Extract the (X, Y) coordinate from the center of the cell holding the provided text.  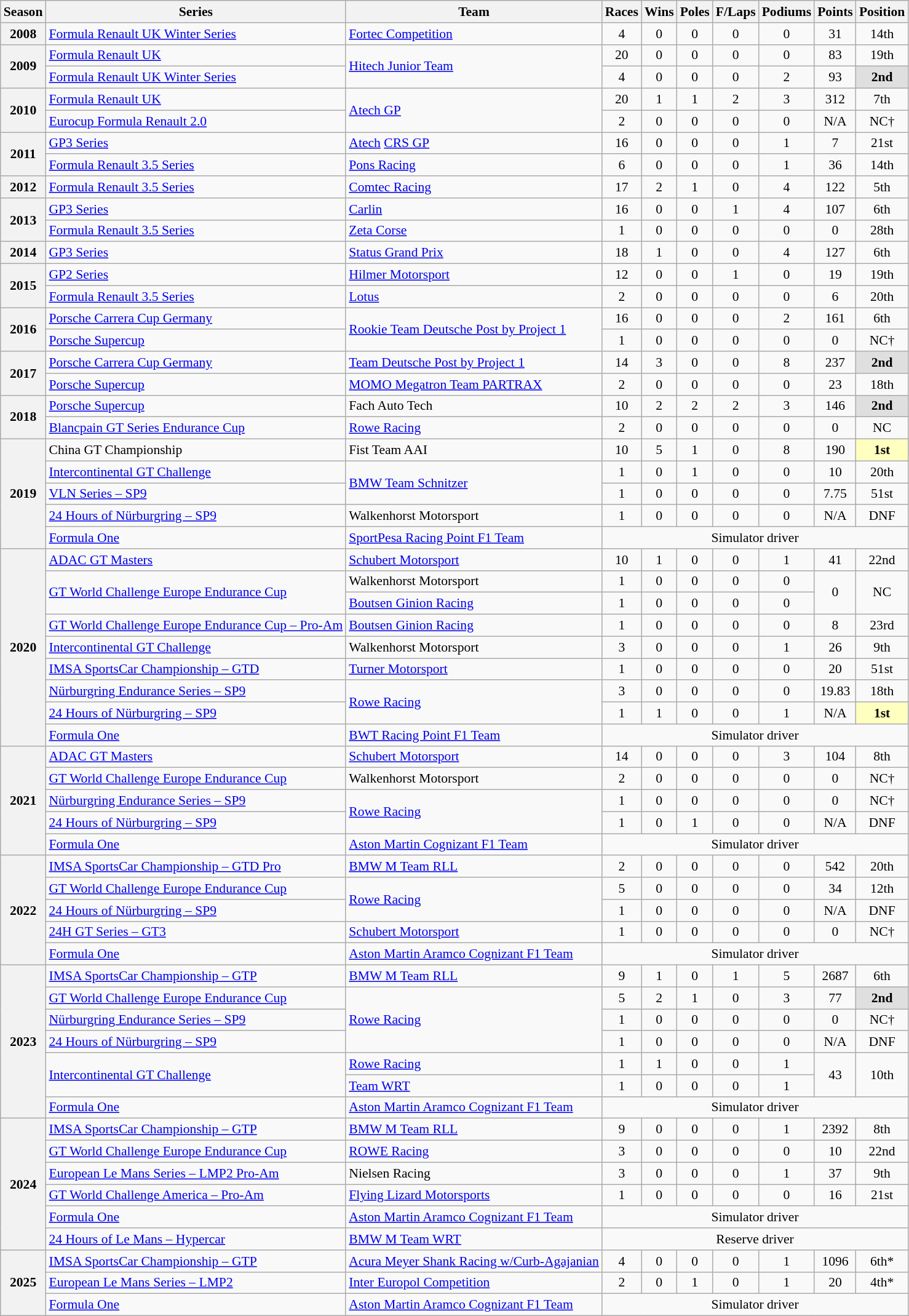
7th (882, 100)
312 (835, 100)
Eurocup Formula Renault 2.0 (196, 121)
Poles (695, 12)
IMSA SportsCar Championship – GTD (196, 669)
MOMO Megatron Team PARTRAX (474, 385)
2019 (23, 494)
Team (474, 12)
Blancpain GT Series Endurance Cup (196, 428)
237 (835, 362)
Carlin (474, 209)
ROWE Racing (474, 1152)
Wins (659, 12)
IMSA SportsCar Championship – GTD Pro (196, 867)
161 (835, 319)
190 (835, 450)
Reserve driver (755, 1239)
Aston Martin Cognizant F1 Team (474, 845)
Comtec Racing (474, 187)
2010 (23, 111)
4th* (882, 1283)
Inter Europol Competition (474, 1283)
Atech CRS GP (474, 143)
41 (835, 560)
28th (882, 231)
2017 (23, 373)
127 (835, 253)
Fortec Competition (474, 34)
7 (835, 143)
10th (882, 1074)
2024 (23, 1184)
2013 (23, 220)
17 (622, 187)
Rookie Team Deutsche Post by Project 1 (474, 330)
BWT Racing Point F1 Team (474, 735)
83 (835, 55)
2687 (835, 976)
Turner Motorsport (474, 669)
GT World Challenge America – Pro-Am (196, 1195)
12 (622, 275)
BMW Team Schnitzer (474, 482)
2021 (23, 800)
23rd (882, 626)
Fach Auto Tech (474, 406)
Zeta Corse (474, 231)
European Le Mans Series – LMP2 Pro-Am (196, 1173)
2009 (23, 66)
2016 (23, 330)
43 (835, 1074)
Season (23, 12)
Acura Meyer Shank Racing w/Curb-Agajanian (474, 1261)
European Le Mans Series – LMP2 (196, 1283)
2020 (23, 647)
Nielsen Racing (474, 1173)
2022 (23, 911)
5th (882, 187)
Lotus (474, 297)
Podiums (787, 12)
93 (835, 78)
107 (835, 209)
GP2 Series (196, 275)
2023 (23, 1042)
77 (835, 998)
24H GT Series – GT3 (196, 932)
2014 (23, 253)
19.83 (835, 692)
VLN Series – SP9 (196, 494)
2015 (23, 285)
37 (835, 1173)
Status Grand Prix (474, 253)
2018 (23, 417)
Team WRT (474, 1086)
2392 (835, 1130)
12th (882, 888)
24 Hours of Le Mans – Hypercar (196, 1239)
Series (196, 12)
GT World Challenge Europe Endurance Cup – Pro-Am (196, 626)
BMW M Team WRT (474, 1239)
Fist Team AAI (474, 450)
Atech GP (474, 111)
6th* (882, 1261)
China GT Championship (196, 450)
2012 (23, 187)
104 (835, 757)
146 (835, 406)
Flying Lizard Motorsports (474, 1195)
Hitech Junior Team (474, 66)
1096 (835, 1261)
36 (835, 165)
31 (835, 34)
Team Deutsche Post by Project 1 (474, 362)
7.75 (835, 494)
2011 (23, 154)
2025 (23, 1283)
34 (835, 888)
23 (835, 385)
SportPesa Racing Point F1 Team (474, 538)
Races (622, 12)
F/Laps (736, 12)
542 (835, 867)
122 (835, 187)
Points (835, 12)
18 (622, 253)
Pons Racing (474, 165)
26 (835, 647)
19 (835, 275)
2008 (23, 34)
Position (882, 12)
Hilmer Motorsport (474, 275)
